Search for the cell housing the specified text and yield its (x, y) center coordinate. 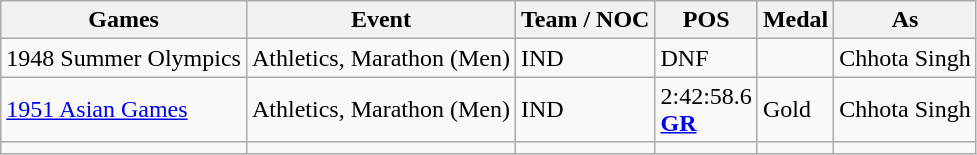
1948 Summer Olympics (124, 58)
POS (706, 20)
DNF (706, 58)
1951 Asian Games (124, 110)
Team / NOC (585, 20)
2:42:58.6GR (706, 110)
Event (380, 20)
As (905, 20)
Medal (795, 20)
Games (124, 20)
Gold (795, 110)
